Return the (X, Y) coordinate for the center point of the cell that contains the specified text.  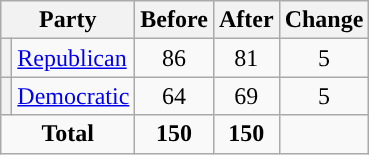
Democratic (74, 96)
81 (246, 58)
69 (246, 96)
After (246, 20)
Before (174, 20)
64 (174, 96)
Total (68, 134)
86 (174, 58)
Party (68, 20)
Republican (74, 58)
Change (324, 20)
